Return the [X, Y] coordinate for the center point of the cell that contains the specified text.  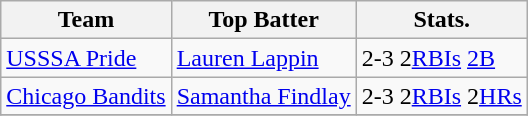
Lauren Lappin [264, 58]
USSSA Pride [86, 58]
Team [86, 20]
Stats. [442, 20]
Chicago Bandits [86, 96]
Samantha Findlay [264, 96]
2-3 2RBIs 2HRs [442, 96]
2-3 2RBIs 2B [442, 58]
Top Batter [264, 20]
